Return the [x, y] coordinate for the center point of the cell that contains the specified text.  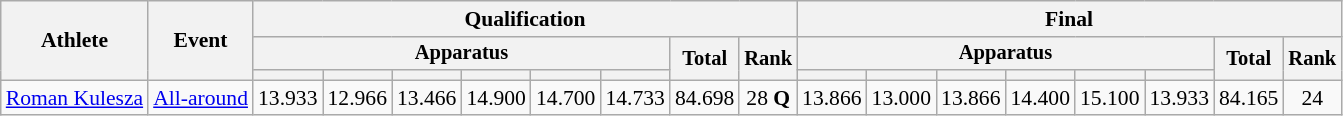
Roman Kulesza [74, 98]
84.165 [1248, 98]
13.466 [426, 98]
14.900 [496, 98]
Athlete [74, 40]
24 [1312, 98]
28 Q [768, 98]
84.698 [704, 98]
14.733 [634, 98]
14.700 [566, 98]
Qualification [525, 19]
Final [1069, 19]
15.100 [1110, 98]
13.000 [902, 98]
All-around [200, 98]
12.966 [356, 98]
Event [200, 40]
14.400 [1040, 98]
